Determine the [x, y] coordinate at the center of the cell enclosing the given text.  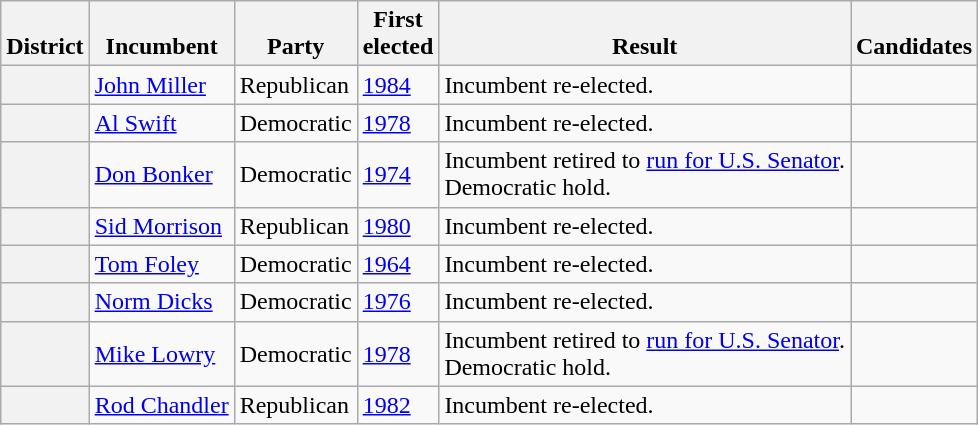
1976 [398, 302]
Candidates [914, 34]
Norm Dicks [162, 302]
Mike Lowry [162, 354]
Party [296, 34]
1964 [398, 264]
Tom Foley [162, 264]
1982 [398, 405]
1974 [398, 174]
Result [645, 34]
District [45, 34]
Don Bonker [162, 174]
Al Swift [162, 123]
1980 [398, 226]
1984 [398, 85]
Incumbent [162, 34]
Firstelected [398, 34]
John Miller [162, 85]
Rod Chandler [162, 405]
Sid Morrison [162, 226]
